Capture the cell that displays the provided text and extract its [X, Y] central coordinate. 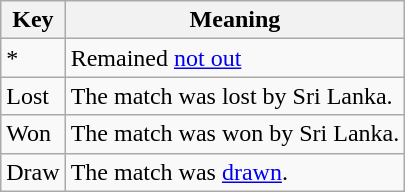
The match was won by Sri Lanka. [235, 134]
Draw [33, 172]
Won [33, 134]
Key [33, 20]
Meaning [235, 20]
Remained not out [235, 58]
* [33, 58]
The match was lost by Sri Lanka. [235, 96]
The match was drawn. [235, 172]
Lost [33, 96]
